Identify which cell holds the provided text, then report its [x, y] central coordinate. 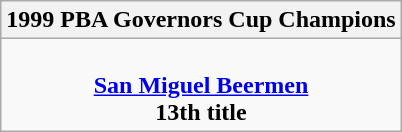
1999 PBA Governors Cup Champions [201, 20]
San Miguel Beermen 13th title [201, 85]
